Detect which cell encompasses the target text, then output its [X, Y] center coordinate. 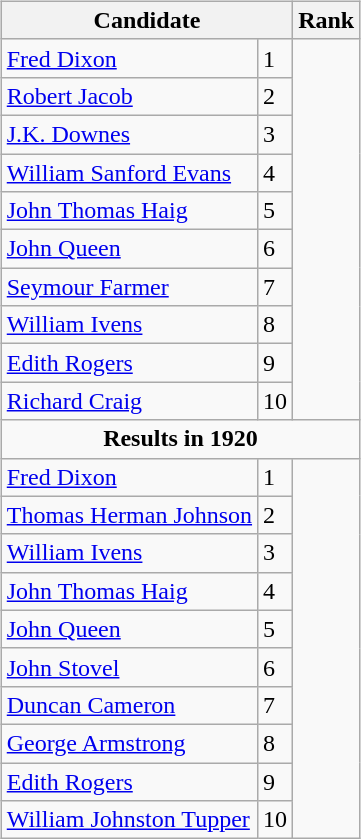
Seymour Farmer [129, 287]
William Sanford Evans [129, 173]
Thomas Herman Johnson [129, 515]
John Stovel [129, 667]
Duncan Cameron [129, 705]
Robert Jacob [129, 96]
Richard Craig [129, 401]
Results in 1920 [180, 439]
Rank [326, 20]
William Johnston Tupper [129, 820]
J.K. Downes [129, 134]
Candidate [146, 20]
George Armstrong [129, 743]
